Search for the cell housing the specified text and yield its (X, Y) center coordinate. 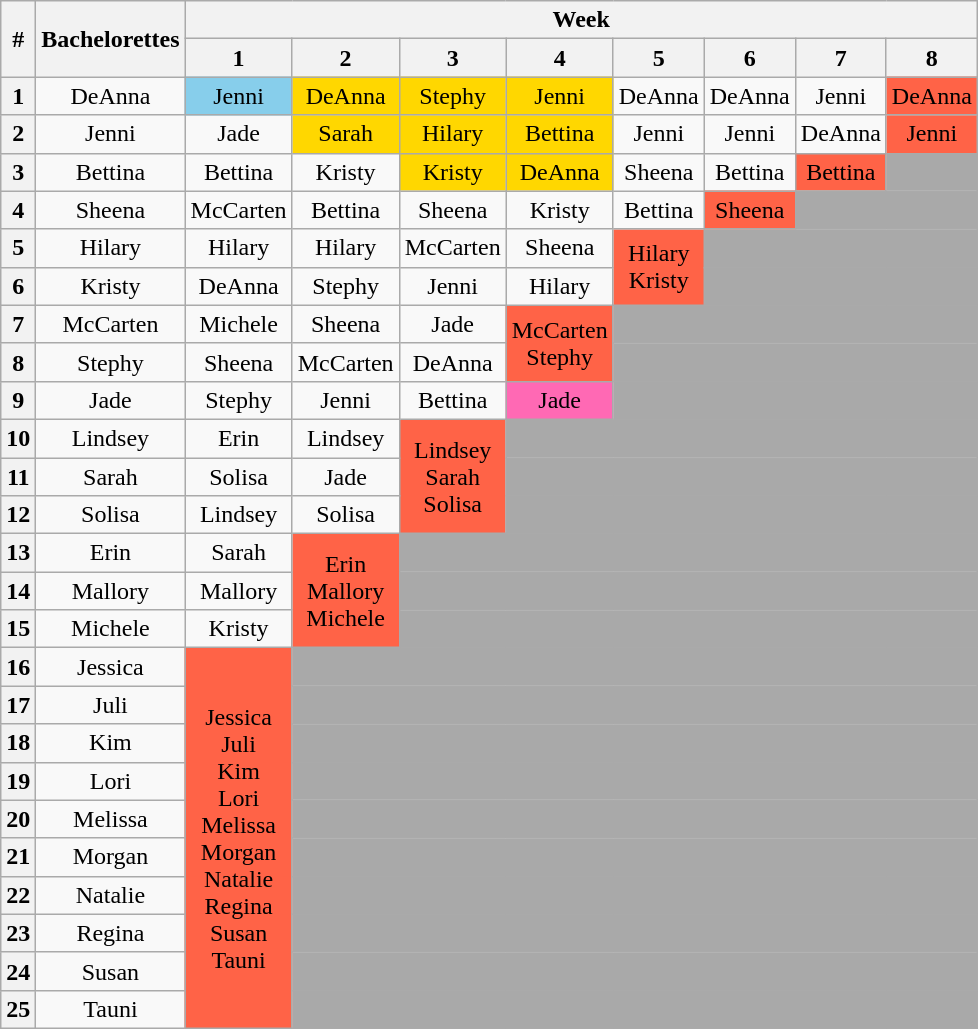
12 (18, 515)
14 (18, 591)
Natalie (110, 895)
13 (18, 553)
22 (18, 895)
Susan (110, 971)
18 (18, 743)
11 (18, 477)
ErinMalloryMichele (346, 591)
Melissa (110, 819)
JessicaJuliKimLoriMelissaMorganNatalieReginaSusanTauni (238, 838)
17 (18, 705)
Jessica (110, 667)
Bachelorettes (110, 39)
9 (18, 400)
20 (18, 819)
25 (18, 1009)
Kim (110, 743)
Tauni (110, 1009)
LindseySarahSolisa (452, 476)
McCartenStephy (560, 343)
10 (18, 438)
16 (18, 667)
24 (18, 971)
23 (18, 933)
15 (18, 629)
21 (18, 857)
Week (581, 20)
# (18, 39)
Lori (110, 781)
Juli (110, 705)
Regina (110, 933)
Morgan (110, 857)
HilaryKristy (658, 267)
19 (18, 781)
